Return (X, Y) of the center of cell containing provided text 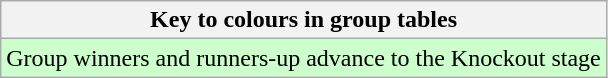
Group winners and runners-up advance to the Knockout stage (304, 58)
Key to colours in group tables (304, 20)
